From the cell containing the given text, extract its center point as [x, y] coordinate. 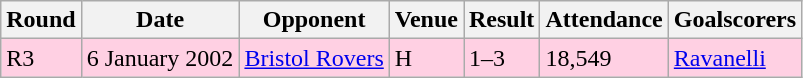
Round [41, 20]
Result [502, 20]
1–3 [502, 58]
Goalscorers [734, 20]
Date [160, 20]
Venue [426, 20]
6 January 2002 [160, 58]
Ravanelli [734, 58]
Opponent [314, 20]
H [426, 58]
Bristol Rovers [314, 58]
R3 [41, 58]
Attendance [604, 20]
18,549 [604, 58]
